Return the [X, Y] coordinate for the center point of the cell that contains the specified text.  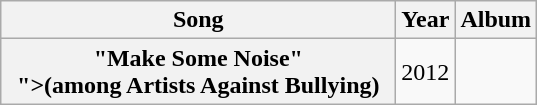
2012 [426, 72]
Year [426, 20]
Album [496, 20]
Song [198, 20]
"Make Some Noise"">(among Artists Against Bullying) [198, 72]
